Pinpoint the cell where the given text exists, returning its (X, Y) midpoint coordinate. 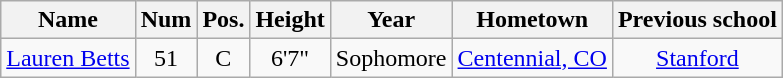
Previous school (697, 20)
Name (68, 20)
Year (391, 20)
Lauren Betts (68, 58)
Height (290, 20)
C (224, 58)
Hometown (532, 20)
Stanford (697, 58)
Centennial, CO (532, 58)
6'7" (290, 58)
Sophomore (391, 58)
51 (166, 58)
Num (166, 20)
Pos. (224, 20)
